Provide the (x, y) coordinate of the cell's center where the given text is located.  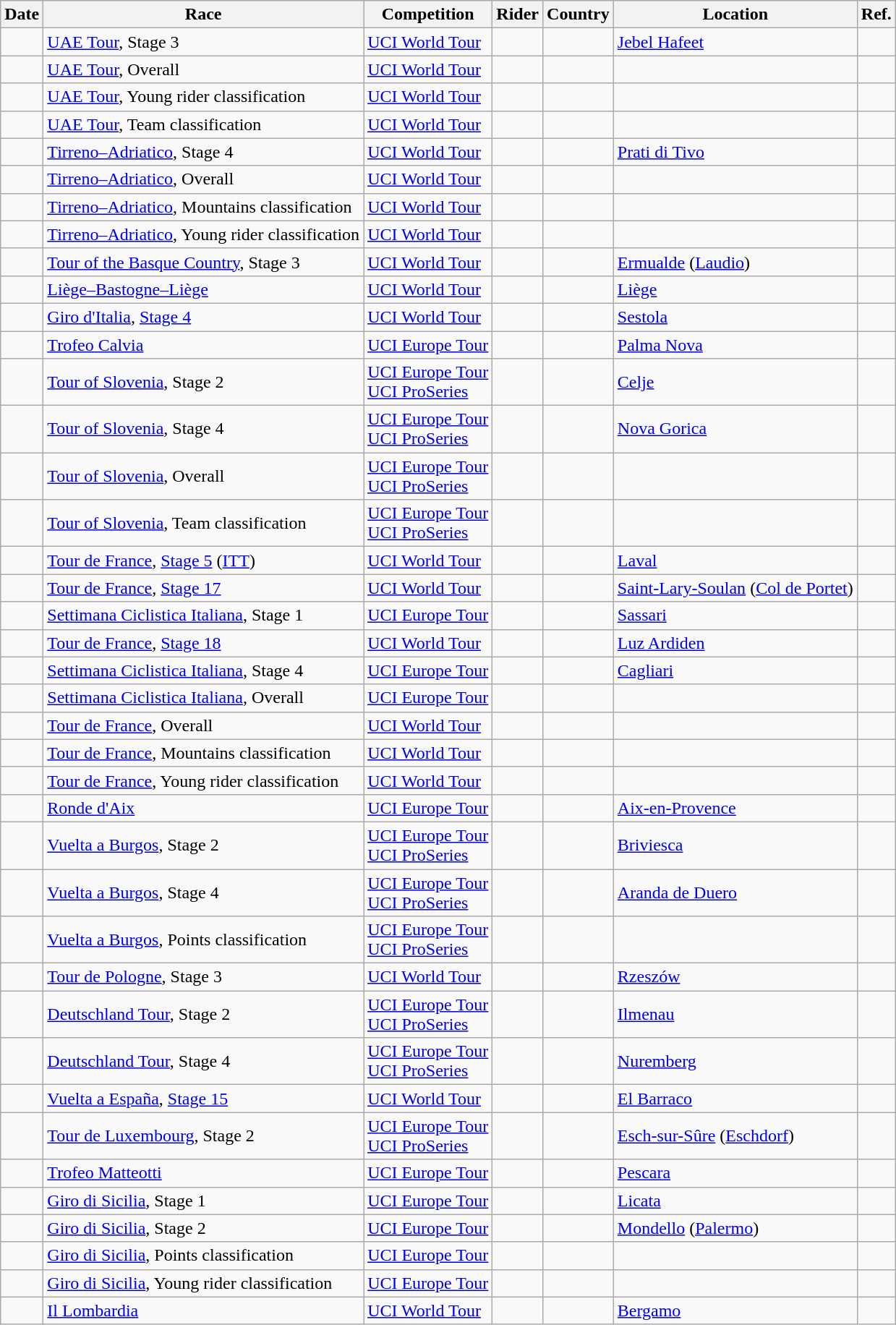
Deutschland Tour, Stage 4 (204, 1062)
Aix-en-Provence (735, 808)
Ronde d'Aix (204, 808)
Tirreno–Adriatico, Stage 4 (204, 152)
Tour of Slovenia, Overall (204, 476)
Liège–Bastogne–Liège (204, 289)
Saint-Lary-Soulan (Col de Portet) (735, 588)
UAE Tour, Stage 3 (204, 42)
Tour de Luxembourg, Stage 2 (204, 1136)
Briviesca (735, 845)
Settimana Ciclistica Italiana, Stage 1 (204, 615)
Tour of the Basque Country, Stage 3 (204, 262)
Jebel Hafeet (735, 42)
Tour de France, Mountains classification (204, 753)
Palma Nova (735, 345)
Vuelta a España, Stage 15 (204, 1099)
Licata (735, 1201)
Luz Ardiden (735, 643)
Tirreno–Adriatico, Young rider classification (204, 234)
Tour de France, Stage 5 (ITT) (204, 561)
Il Lombardia (204, 1311)
Location (735, 14)
Vuelta a Burgos, Points classification (204, 940)
Bergamo (735, 1311)
Aranda de Duero (735, 892)
Tour of Slovenia, Team classification (204, 524)
Tour de France, Overall (204, 725)
Laval (735, 561)
Country (579, 14)
Settimana Ciclistica Italiana, Stage 4 (204, 670)
Race (204, 14)
Giro di Sicilia, Stage 1 (204, 1201)
Celje (735, 382)
Competition (428, 14)
UAE Tour, Overall (204, 69)
Rzeszów (735, 977)
Tirreno–Adriatico, Overall (204, 179)
Tour de France, Stage 17 (204, 588)
Nova Gorica (735, 430)
UAE Tour, Team classification (204, 124)
Tour de France, Stage 18 (204, 643)
Tour de France, Young rider classification (204, 780)
Tour of Slovenia, Stage 2 (204, 382)
Pescara (735, 1173)
Sassari (735, 615)
Ilmenau (735, 1014)
Date (22, 14)
Trofeo Calvia (204, 345)
Deutschland Tour, Stage 2 (204, 1014)
Tour de Pologne, Stage 3 (204, 977)
El Barraco (735, 1099)
Giro di Sicilia, Stage 2 (204, 1228)
Nuremberg (735, 1062)
Giro d'Italia, Stage 4 (204, 317)
Trofeo Matteotti (204, 1173)
Giro di Sicilia, Points classification (204, 1256)
Prati di Tivo (735, 152)
Tour of Slovenia, Stage 4 (204, 430)
Vuelta a Burgos, Stage 2 (204, 845)
Rider (518, 14)
Ref. (876, 14)
Esch-sur-Sûre (Eschdorf) (735, 1136)
Cagliari (735, 670)
Giro di Sicilia, Young rider classification (204, 1283)
Mondello (Palermo) (735, 1228)
Tirreno–Adriatico, Mountains classification (204, 207)
Liège (735, 289)
UAE Tour, Young rider classification (204, 97)
Settimana Ciclistica Italiana, Overall (204, 698)
Sestola (735, 317)
Vuelta a Burgos, Stage 4 (204, 892)
Ermualde (Laudio) (735, 262)
